Search for the cell housing the specified text and yield its [X, Y] center coordinate. 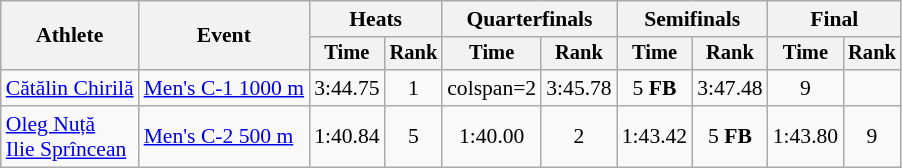
Heats [376, 19]
Men's C-2 500 m [224, 136]
5 [414, 136]
Men's C-1 1000 m [224, 88]
Cătălin Chirilă [70, 88]
1:43.42 [654, 136]
1:40.84 [346, 136]
colspan=2 [492, 88]
1:40.00 [492, 136]
3:47.48 [730, 88]
Final [834, 19]
2 [578, 136]
3:45.78 [578, 88]
1:43.80 [806, 136]
1 [414, 88]
Athlete [70, 36]
Semifinals [692, 19]
Oleg NuțăIlie Sprîncean [70, 136]
3:44.75 [346, 88]
Event [224, 36]
Quarterfinals [530, 19]
